Identify which cell holds the provided text, then report its [x, y] central coordinate. 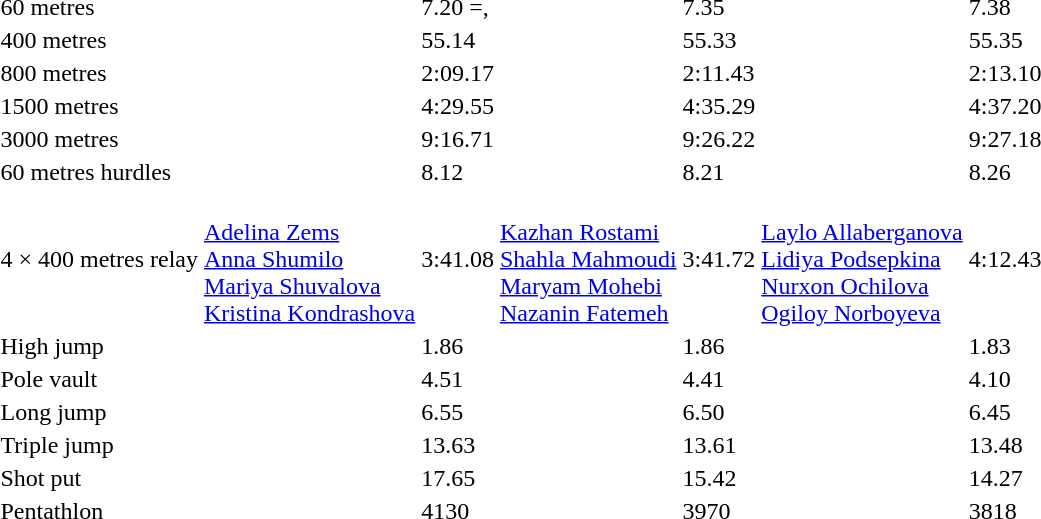
Kazhan RostamiShahla MahmoudiMaryam MohebiNazanin Fatemeh [588, 259]
3:41.08 [458, 259]
8.21 [719, 172]
9:16.71 [458, 139]
6.55 [458, 412]
15.42 [719, 478]
Adelina ZemsAnna ShumiloMariya ShuvalovaKristina Kondrashova [309, 259]
55.33 [719, 40]
17.65 [458, 478]
Laylo AllaberganovaLidiya PodsepkinaNurxon OchilovaOgiloy Norboyeva [862, 259]
2:09.17 [458, 73]
55.14 [458, 40]
13.63 [458, 445]
4:35.29 [719, 106]
4.51 [458, 379]
13.61 [719, 445]
4:29.55 [458, 106]
2:11.43 [719, 73]
9:26.22 [719, 139]
4.41 [719, 379]
3:41.72 [719, 259]
6.50 [719, 412]
8.12 [458, 172]
